From the cell containing the given text, extract its center point as (X, Y) coordinate. 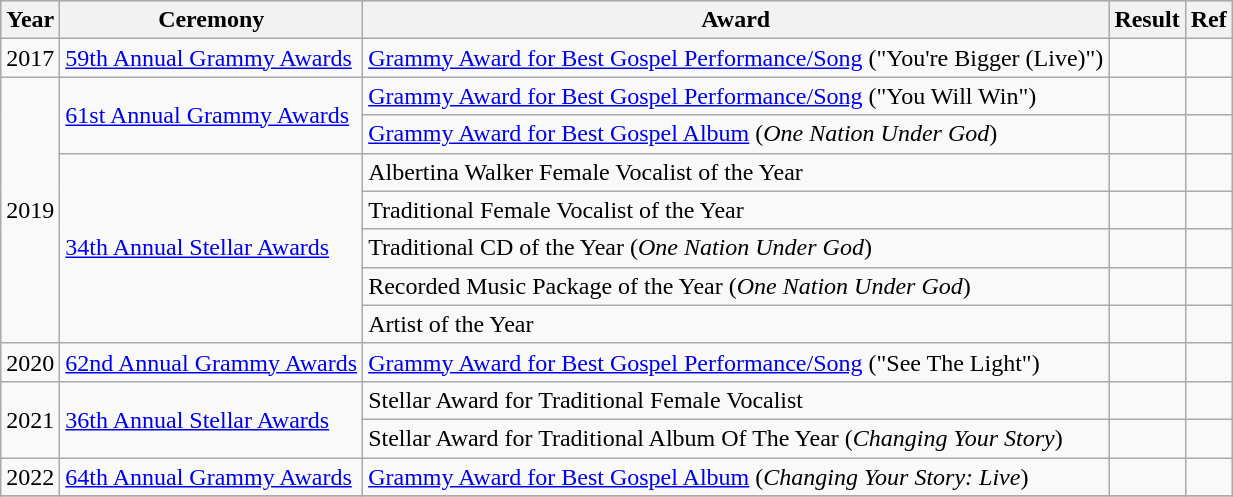
2020 (30, 362)
2019 (30, 210)
Artist of the Year (736, 324)
Grammy Award for Best Gospel Performance/Song ("You Will Win") (736, 96)
Ceremony (212, 20)
2022 (30, 477)
Grammy Award for Best Gospel Performance/Song ("See The Light") (736, 362)
Grammy Award for Best Gospel Album (One Nation Under God) (736, 134)
Grammy Award for Best Gospel Performance/Song ("You're Bigger (Live)") (736, 58)
64th Annual Grammy Awards (212, 477)
Result (1147, 20)
59th Annual Grammy Awards (212, 58)
2017 (30, 58)
Award (736, 20)
Year (30, 20)
Ref (1208, 20)
Stellar Award for Traditional Female Vocalist (736, 400)
Grammy Award for Best Gospel Album (Changing Your Story: Live) (736, 477)
2021 (30, 419)
Traditional Female Vocalist of the Year (736, 210)
36th Annual Stellar Awards (212, 419)
34th Annual Stellar Awards (212, 248)
Traditional CD of the Year (One Nation Under God) (736, 248)
Albertina Walker Female Vocalist of the Year (736, 172)
Stellar Award for Traditional Album Of The Year (Changing Your Story) (736, 438)
62nd Annual Grammy Awards (212, 362)
61st Annual Grammy Awards (212, 115)
Recorded Music Package of the Year (One Nation Under God) (736, 286)
